Output the (X, Y) coordinate of the center of the cell containing the given text.  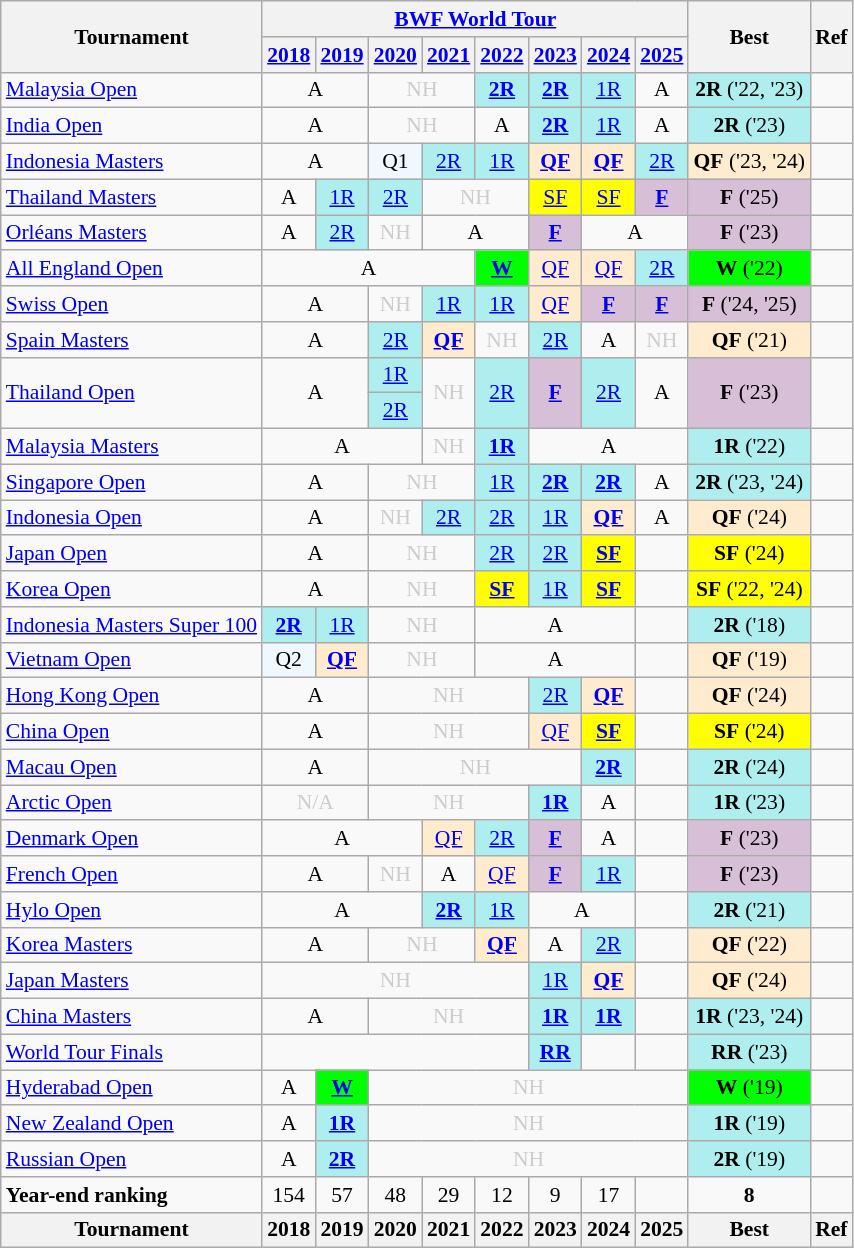
Thailand Open (132, 392)
Hong Kong Open (132, 696)
2R ('24) (749, 767)
Korea Masters (132, 945)
China Masters (132, 1017)
Spain Masters (132, 340)
Hyderabad Open (132, 1088)
Swiss Open (132, 304)
Hylo Open (132, 910)
2R ('19) (749, 1159)
Q2 (288, 660)
1R ('23) (749, 803)
All England Open (132, 269)
World Tour Finals (132, 1052)
2R ('23) (749, 126)
RR ('23) (749, 1052)
17 (608, 1195)
8 (749, 1195)
Year-end ranking (132, 1195)
2R ('22, '23) (749, 90)
Malaysia Open (132, 90)
QF ('21) (749, 340)
F ('24, '25) (749, 304)
2R ('23, '24) (749, 482)
RR (556, 1052)
French Open (132, 874)
India Open (132, 126)
Orléans Masters (132, 233)
Indonesia Masters Super 100 (132, 625)
154 (288, 1195)
1R ('22) (749, 447)
Vietnam Open (132, 660)
57 (342, 1195)
Korea Open (132, 589)
QF ('19) (749, 660)
1R ('23, '24) (749, 1017)
Q1 (396, 162)
Indonesia Open (132, 518)
Singapore Open (132, 482)
BWF World Tour (475, 19)
W ('19) (749, 1088)
1R ('19) (749, 1124)
Arctic Open (132, 803)
N/A (316, 803)
New Zealand Open (132, 1124)
QF ('23, '24) (749, 162)
48 (396, 1195)
Indonesia Masters (132, 162)
Malaysia Masters (132, 447)
QF ('22) (749, 945)
W ('22) (749, 269)
2R ('18) (749, 625)
SF ('22, '24) (749, 589)
12 (502, 1195)
29 (448, 1195)
F ('25) (749, 197)
Denmark Open (132, 839)
9 (556, 1195)
China Open (132, 732)
Thailand Masters (132, 197)
Japan Open (132, 554)
2R ('21) (749, 910)
Macau Open (132, 767)
Japan Masters (132, 981)
Russian Open (132, 1159)
